Locate the cell with the specified text and output its (x, y) center coordinate. 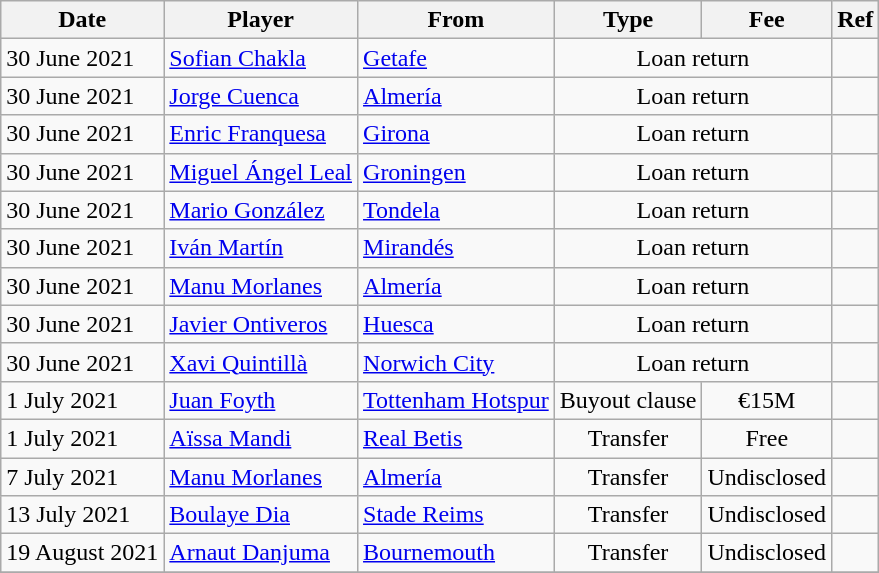
Norwich City (456, 362)
Xavi Quintillà (261, 362)
19 August 2021 (82, 553)
Buyout clause (628, 400)
Tottenham Hotspur (456, 400)
€15M (767, 400)
Fee (767, 20)
Bournemouth (456, 553)
Mirandés (456, 248)
7 July 2021 (82, 477)
Jorge Cuenca (261, 96)
Free (767, 438)
Ref (856, 20)
Real Betis (456, 438)
Aïssa Mandi (261, 438)
Boulaye Dia (261, 515)
Tondela (456, 210)
Enric Franquesa (261, 134)
Iván Martín (261, 248)
Miguel Ángel Leal (261, 172)
Huesca (456, 324)
Arnaut Danjuma (261, 553)
Getafe (456, 58)
Type (628, 20)
Girona (456, 134)
From (456, 20)
Juan Foyth (261, 400)
Groningen (456, 172)
Mario González (261, 210)
Sofian Chakla (261, 58)
Stade Reims (456, 515)
Player (261, 20)
13 July 2021 (82, 515)
Date (82, 20)
Javier Ontiveros (261, 324)
